Capture the cell that displays the provided text and extract its (x, y) central coordinate. 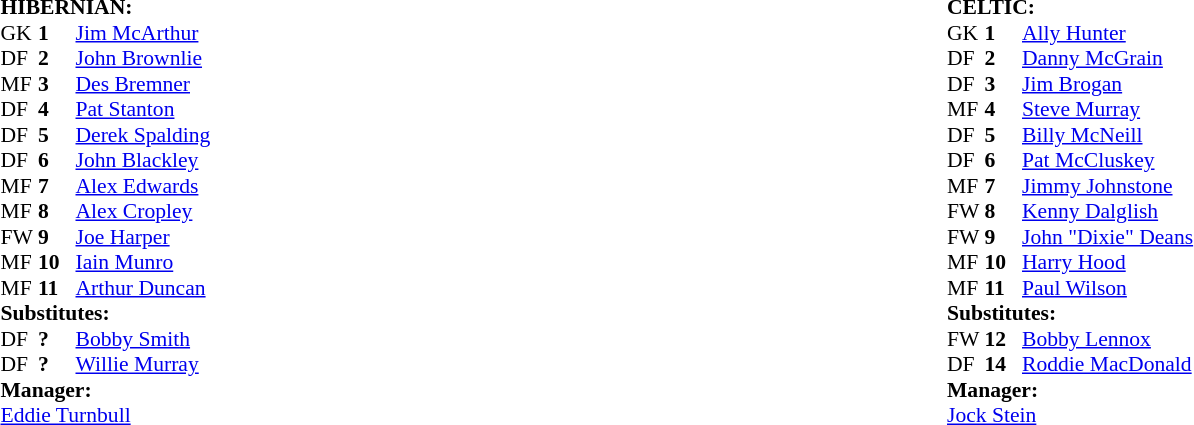
Paul Wilson (1108, 288)
Jimmy Johnstone (1108, 186)
Derek Spalding (144, 135)
Pat Stanton (144, 109)
Alex Edwards (144, 186)
Willie Murray (144, 365)
14 (1003, 365)
Alex Cropley (144, 211)
Steve Murray (1108, 109)
John Blackley (144, 161)
Jim McArthur (144, 33)
Billy McNeill (1108, 135)
Kenny Dalglish (1108, 211)
John Brownlie (144, 59)
12 (1003, 339)
Iain Munro (144, 263)
Ally Hunter (1108, 33)
Danny McGrain (1108, 59)
Pat McCluskey (1108, 161)
Bobby Lennox (1108, 339)
Joe Harper (144, 237)
Des Bremner (144, 84)
John "Dixie" Deans (1108, 237)
Bobby Smith (144, 339)
Arthur Duncan (144, 288)
Harry Hood (1108, 263)
Jim Brogan (1108, 84)
Roddie MacDonald (1108, 365)
